Capture the cell that displays the provided text and extract its (X, Y) central coordinate. 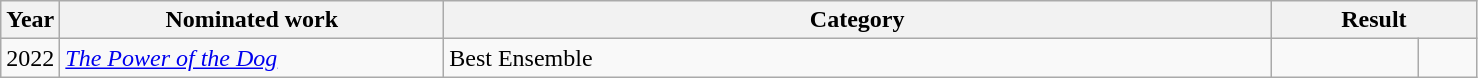
2022 (30, 58)
Year (30, 20)
The Power of the Dog (252, 58)
Result (1374, 20)
Category (858, 20)
Best Ensemble (858, 58)
Nominated work (252, 20)
